Return [x, y] of the center of cell containing provided text 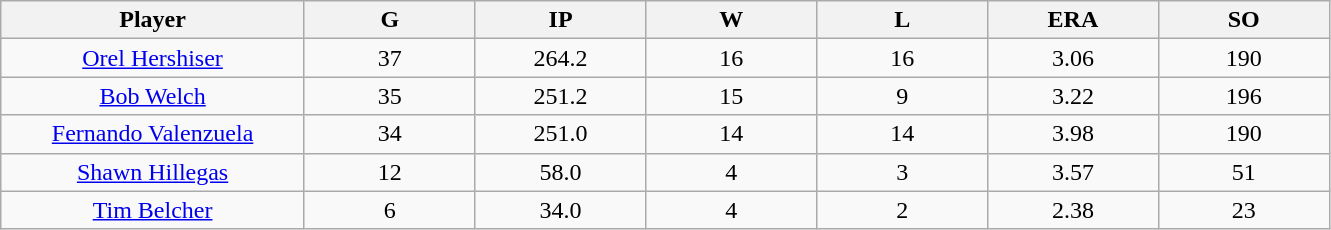
251.2 [560, 96]
W [732, 20]
15 [732, 96]
34.0 [560, 210]
51 [1244, 172]
Tim Belcher [153, 210]
G [390, 20]
Orel Hershiser [153, 58]
Fernando Valenzuela [153, 134]
3.06 [1074, 58]
ERA [1074, 20]
34 [390, 134]
Player [153, 20]
Shawn Hillegas [153, 172]
2.38 [1074, 210]
3.57 [1074, 172]
3 [902, 172]
12 [390, 172]
SO [1244, 20]
Bob Welch [153, 96]
2 [902, 210]
37 [390, 58]
IP [560, 20]
3.98 [1074, 134]
196 [1244, 96]
58.0 [560, 172]
35 [390, 96]
9 [902, 96]
23 [1244, 210]
251.0 [560, 134]
6 [390, 210]
L [902, 20]
264.2 [560, 58]
3.22 [1074, 96]
